Search for the cell housing the specified text and yield its [x, y] center coordinate. 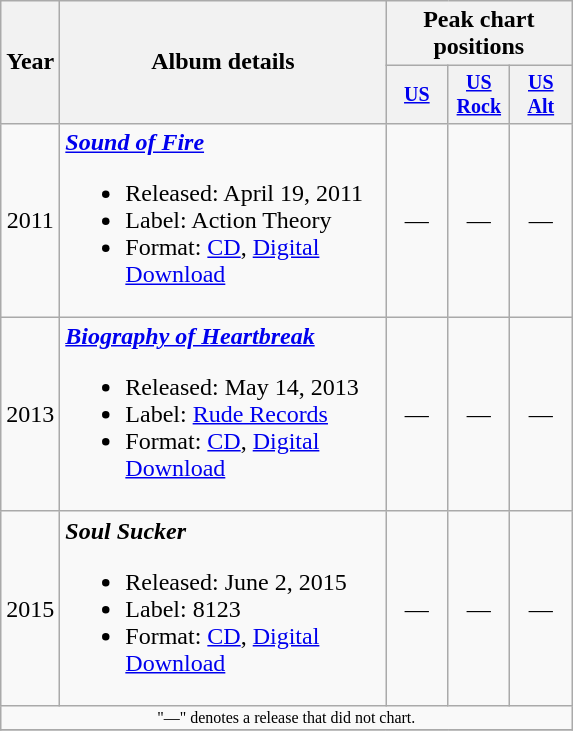
US Alt [541, 94]
Sound of FireReleased: April 19, 2011Label: Action TheoryFormat: CD, Digital Download [223, 220]
Year [30, 62]
2015 [30, 608]
2013 [30, 414]
Peak chart positions [479, 34]
"—" denotes a release that did not chart. [286, 717]
Biography of HeartbreakReleased: May 14, 2013Label: Rude RecordsFormat: CD, Digital Download [223, 414]
Soul SuckerReleased: June 2, 2015Label: 8123Format: CD, Digital Download [223, 608]
US [417, 94]
Album details [223, 62]
2011 [30, 220]
US Rock [479, 94]
